Pinpoint the cell where the given text exists, returning its [x, y] midpoint coordinate. 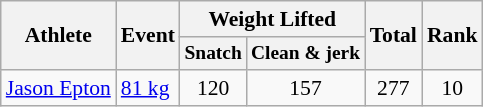
Event [148, 36]
Rank [452, 36]
Athlete [58, 36]
Jason Epton [58, 88]
120 [213, 88]
10 [452, 88]
Weight Lifted [272, 19]
Clean & jerk [305, 54]
Total [394, 36]
157 [305, 88]
277 [394, 88]
Snatch [213, 54]
81 kg [148, 88]
